Capture the cell that displays the provided text and extract its (X, Y) central coordinate. 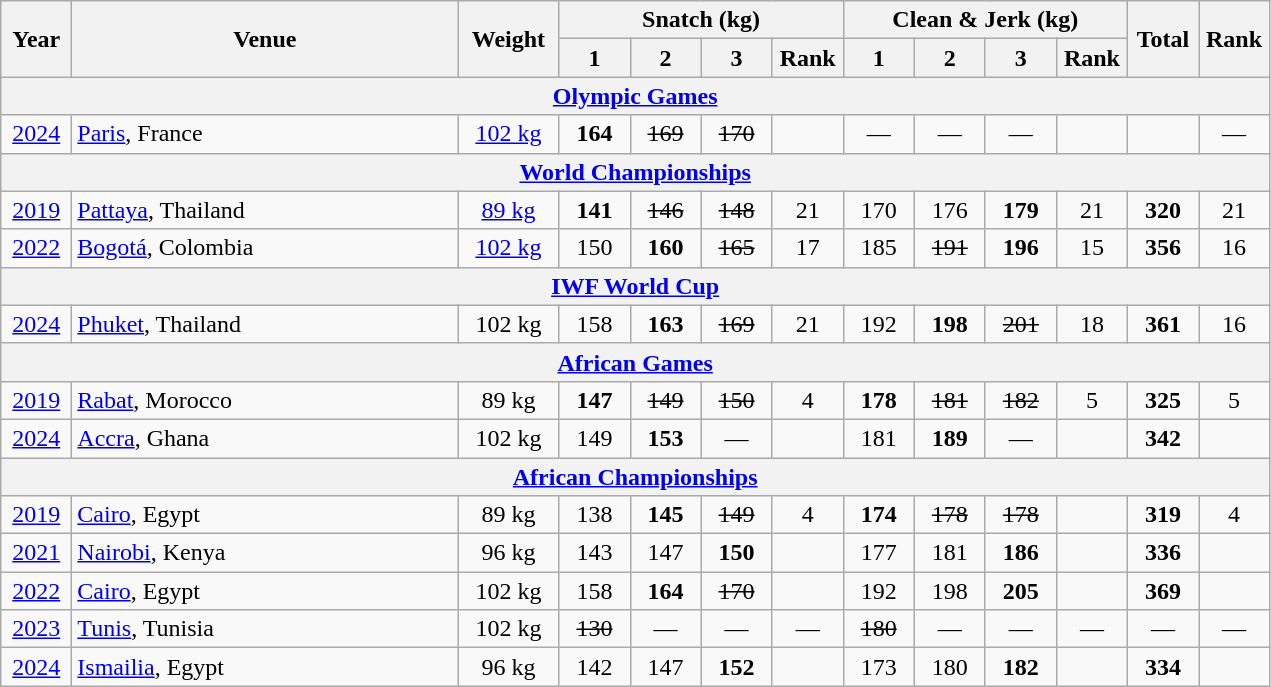
143 (594, 553)
African Championships (636, 477)
Weight (508, 39)
Olympic Games (636, 96)
Pattaya, Thailand (265, 210)
Snatch (kg) (701, 20)
174 (878, 515)
Clean & Jerk (kg) (985, 20)
361 (1162, 324)
320 (1162, 210)
138 (594, 515)
15 (1092, 248)
130 (594, 629)
145 (666, 515)
Nairobi, Kenya (265, 553)
142 (594, 667)
153 (666, 438)
152 (736, 667)
205 (1020, 591)
Accra, Ghana (265, 438)
177 (878, 553)
17 (808, 248)
141 (594, 210)
165 (736, 248)
IWF World Cup (636, 286)
World Championships (636, 172)
189 (950, 438)
Ismailia, Egypt (265, 667)
Rabat, Morocco (265, 400)
334 (1162, 667)
325 (1162, 400)
Paris, France (265, 134)
160 (666, 248)
342 (1162, 438)
356 (1162, 248)
173 (878, 667)
185 (878, 248)
319 (1162, 515)
Phuket, Thailand (265, 324)
179 (1020, 210)
Tunis, Tunisia (265, 629)
336 (1162, 553)
2023 (36, 629)
176 (950, 210)
163 (666, 324)
148 (736, 210)
Year (36, 39)
191 (950, 248)
196 (1020, 248)
2021 (36, 553)
Total (1162, 39)
Venue (265, 39)
Bogotá, Colombia (265, 248)
African Games (636, 362)
146 (666, 210)
201 (1020, 324)
186 (1020, 553)
18 (1092, 324)
369 (1162, 591)
